Locate the cell with the specified text and output its [x, y] center coordinate. 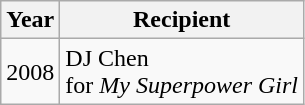
Recipient [182, 20]
2008 [30, 72]
Year [30, 20]
DJ Chen for My Superpower Girl [182, 72]
